Return [x, y] of the center of cell containing provided text 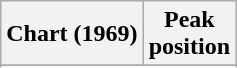
Peakposition [189, 34]
Chart (1969) [72, 34]
